Determine the (x, y) coordinate at the center of the cell enclosing the given text.  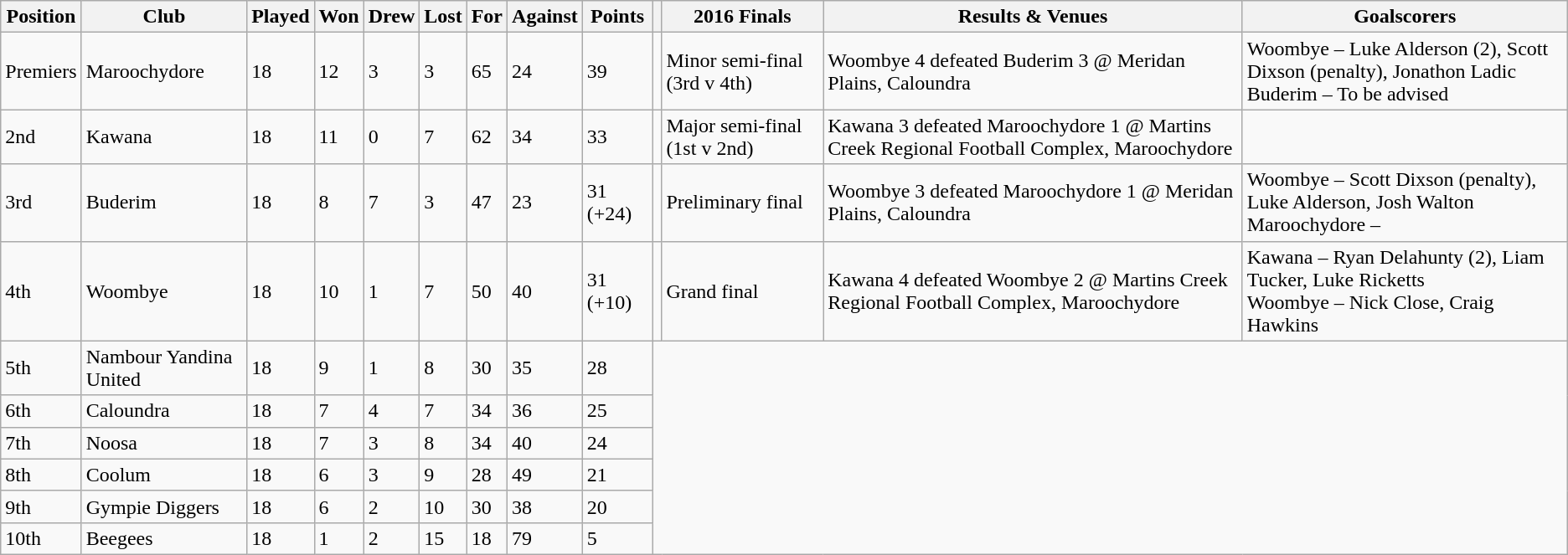
15 (443, 538)
21 (616, 475)
Won (338, 17)
Caloundra (164, 411)
65 (487, 71)
4 (392, 411)
Against (545, 17)
Kawana 3 defeated Maroochydore 1 @ Martins Creek Regional Football Complex, Maroochydore (1034, 137)
Major semi-final (1st v 2nd) (742, 137)
Gympie Diggers (164, 506)
Woombye (164, 291)
20 (616, 506)
33 (616, 137)
10th (41, 538)
Woombye – Luke Alderson (2), Scott Dixson (penalty), Jonathon LadicBuderim – To be advised (1405, 71)
5 (616, 538)
31 (+24) (616, 203)
8th (41, 475)
2016 Finals (742, 17)
79 (545, 538)
Kawana 4 defeated Woombye 2 @ Martins Creek Regional Football Complex, Maroochydore (1034, 291)
Played (281, 17)
Premiers (41, 71)
Kawana (164, 137)
39 (616, 71)
3rd (41, 203)
Points (616, 17)
Kawana – Ryan Delahunty (2), Liam Tucker, Luke RickettsWoombye – Nick Close, Craig Hawkins (1405, 291)
36 (545, 411)
50 (487, 291)
2nd (41, 137)
25 (616, 411)
Goalscorers (1405, 17)
4th (41, 291)
Nambour Yandina United (164, 368)
23 (545, 203)
47 (487, 203)
Results & Venues (1034, 17)
Grand final (742, 291)
35 (545, 368)
9th (41, 506)
49 (545, 475)
Woombye 3 defeated Maroochydore 1 @ Meridan Plains, Caloundra (1034, 203)
0 (392, 137)
Beegees (164, 538)
7th (41, 443)
31 (+10) (616, 291)
Noosa (164, 443)
Lost (443, 17)
Woombye 4 defeated Buderim 3 @ Meridan Plains, Caloundra (1034, 71)
6th (41, 411)
Drew (392, 17)
Coolum (164, 475)
Buderim (164, 203)
5th (41, 368)
Minor semi-final (3rd v 4th) (742, 71)
Maroochydore (164, 71)
For (487, 17)
Club (164, 17)
Preliminary final (742, 203)
62 (487, 137)
Position (41, 17)
38 (545, 506)
11 (338, 137)
12 (338, 71)
Woombye – Scott Dixson (penalty), Luke Alderson, Josh WaltonMaroochydore – (1405, 203)
